Locate the cell with the specified text and output its [x, y] center coordinate. 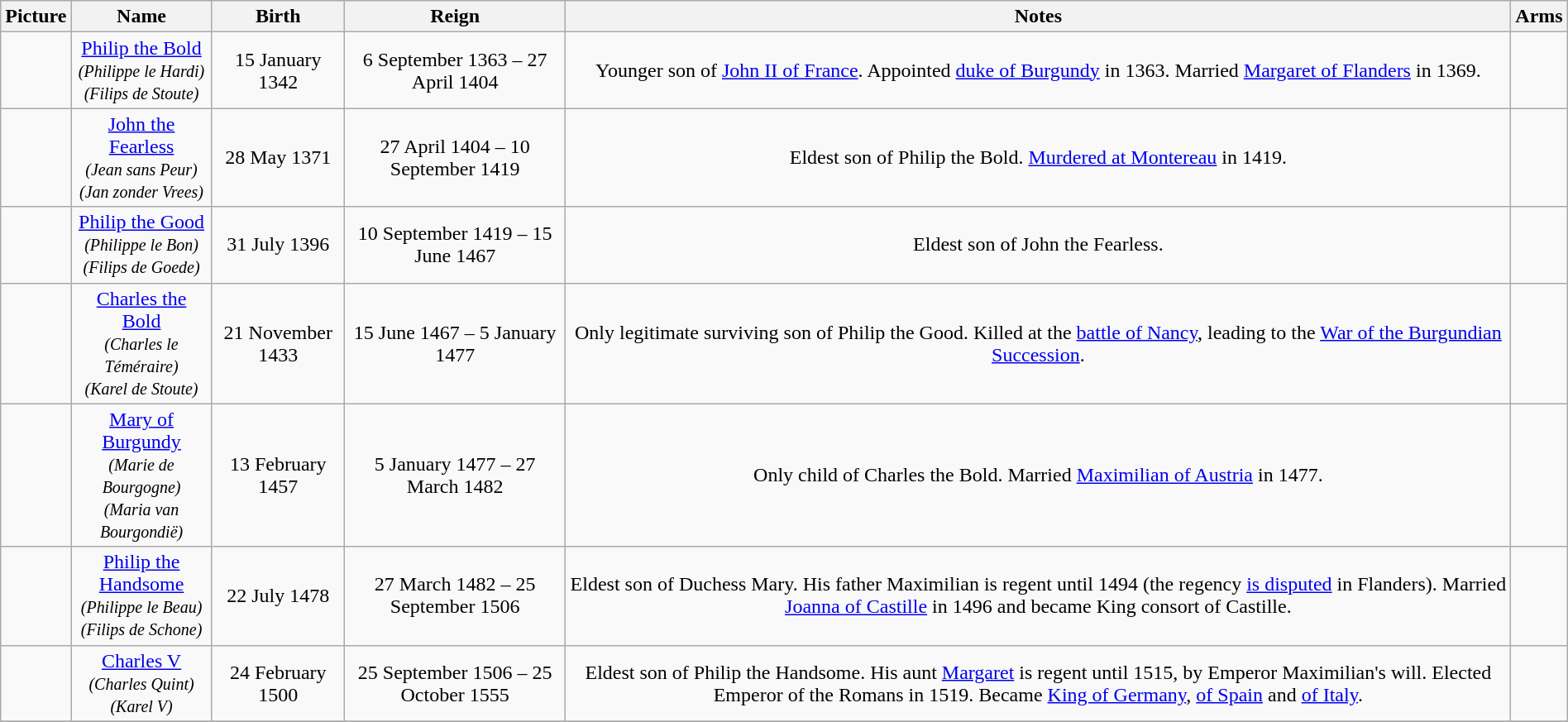
24 February 1500 [278, 683]
John the Fearless(Jean sans Peur)(Jan zonder Vrees) [141, 157]
Arms [1539, 17]
Birth [278, 17]
5 January 1477 – 27 March 1482 [455, 475]
Philip the Bold(Philippe le Hardi)(Filips de Stoute) [141, 70]
22 July 1478 [278, 595]
Notes [1039, 17]
Only child of Charles the Bold. Married Maximilian of Austria in 1477. [1039, 475]
13 February 1457 [278, 475]
28 May 1371 [278, 157]
Only legitimate surviving son of Philip the Good. Killed at the battle of Nancy, leading to the War of the Burgundian Succession. [1039, 343]
6 September 1363 – 27 April 1404 [455, 70]
Reign [455, 17]
Charles the Bold(Charles le Téméraire)(Karel de Stoute) [141, 343]
27 April 1404 – 10 September 1419 [455, 157]
15 January 1342 [278, 70]
15 June 1467 – 5 January 1477 [455, 343]
Mary of Burgundy(Marie de Bourgogne)(Maria van Bourgondië) [141, 475]
Eldest son of John the Fearless. [1039, 245]
Charles V(Charles Quint)(Karel V) [141, 683]
21 November 1433 [278, 343]
Picture [36, 17]
Philip the Good(Philippe le Bon)(Filips de Goede) [141, 245]
Name [141, 17]
Philip the Handsome(Philippe le Beau)(Filips de Schone) [141, 595]
27 March 1482 – 25 September 1506 [455, 595]
10 September 1419 – 15 June 1467 [455, 245]
Younger son of John II of France. Appointed duke of Burgundy in 1363. Married Margaret of Flanders in 1369. [1039, 70]
Eldest son of Philip the Bold. Murdered at Montereau in 1419. [1039, 157]
25 September 1506 – 25 October 1555 [455, 683]
31 July 1396 [278, 245]
